Identify which cell holds the provided text, then report its (x, y) central coordinate. 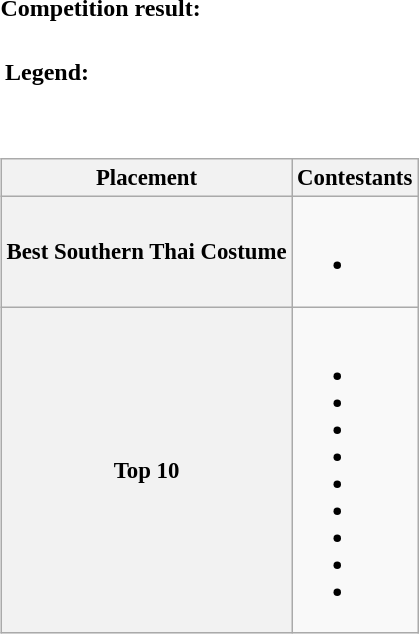
Top 10 (146, 470)
Best Southern Thai Costume (146, 252)
Placement (146, 178)
Legend: (48, 73)
Contestants (355, 178)
